Scan for the cell matching the given text and deliver its (x, y) coordinate at center. 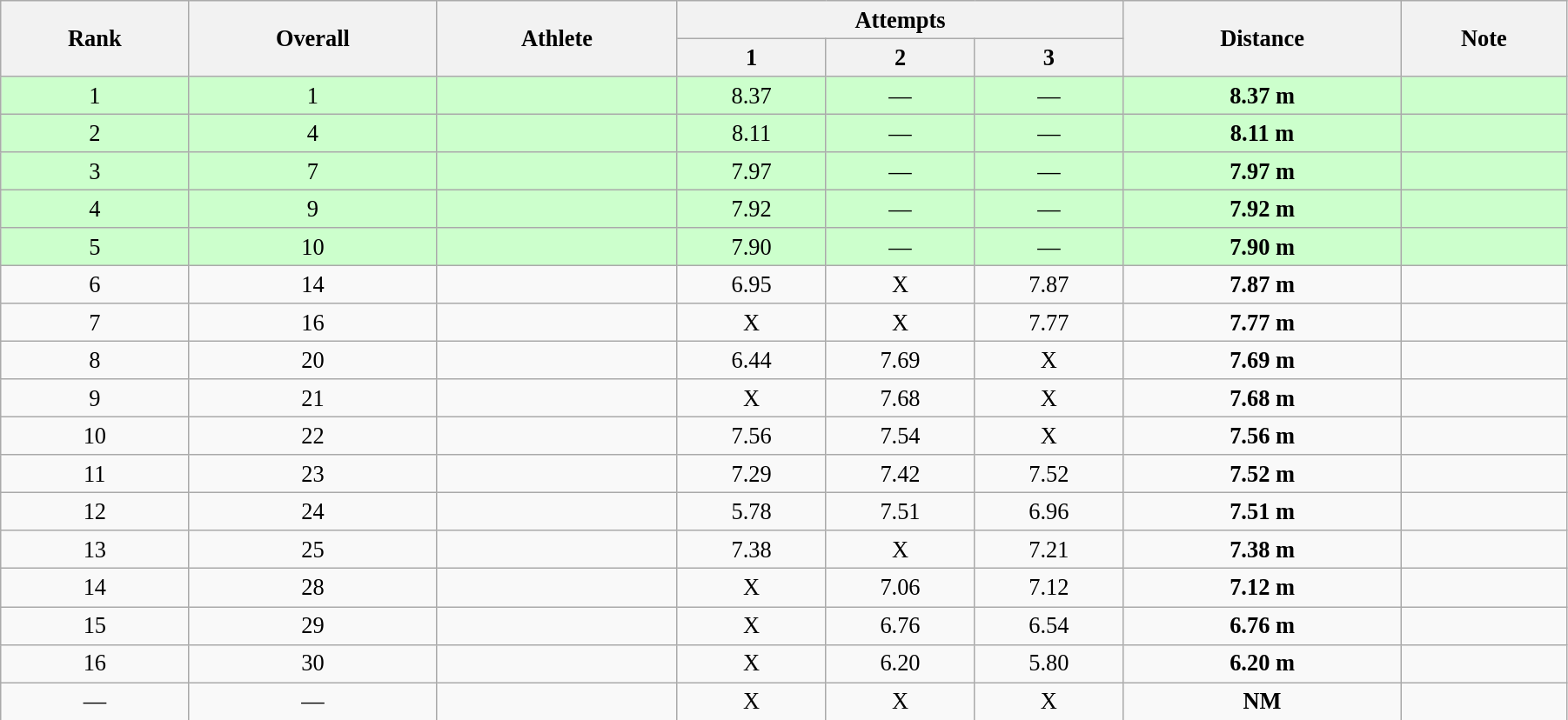
7.87 m (1262, 284)
7.69 m (1262, 360)
8.37 (752, 95)
7.51 (900, 511)
13 (95, 550)
7.87 (1049, 284)
Overall (313, 38)
7.29 (752, 474)
8 (95, 360)
15 (95, 625)
7.56 (752, 436)
7.42 (900, 474)
6.20 m (1262, 663)
7.92 (752, 209)
22 (313, 436)
24 (313, 511)
NM (1262, 701)
6 (95, 284)
23 (313, 474)
21 (313, 398)
5.78 (752, 511)
7.97 m (1262, 171)
28 (313, 588)
11 (95, 474)
6.44 (752, 360)
7.54 (900, 436)
7.12 (1049, 588)
8.11 m (1262, 133)
7.68 m (1262, 398)
30 (313, 663)
6.20 (900, 663)
7.38 (752, 550)
7.56 m (1262, 436)
5 (95, 247)
7.97 (752, 171)
20 (313, 360)
Athlete (557, 38)
Distance (1262, 38)
7.90 m (1262, 247)
7.90 (752, 247)
12 (95, 511)
7.92 m (1262, 209)
25 (313, 550)
5.80 (1049, 663)
6.54 (1049, 625)
7.77 m (1262, 323)
7.06 (900, 588)
7.21 (1049, 550)
Rank (95, 38)
29 (313, 625)
7.77 (1049, 323)
7.52 (1049, 474)
Note (1484, 38)
7.68 (900, 398)
7.12 m (1262, 588)
7.38 m (1262, 550)
7.52 m (1262, 474)
6.96 (1049, 511)
6.76 m (1262, 625)
7.69 (900, 360)
Attempts (900, 19)
6.95 (752, 284)
7.51 m (1262, 511)
6.76 (900, 625)
8.37 m (1262, 95)
8.11 (752, 133)
